Detect which cell encompasses the target text, then output its (x, y) center coordinate. 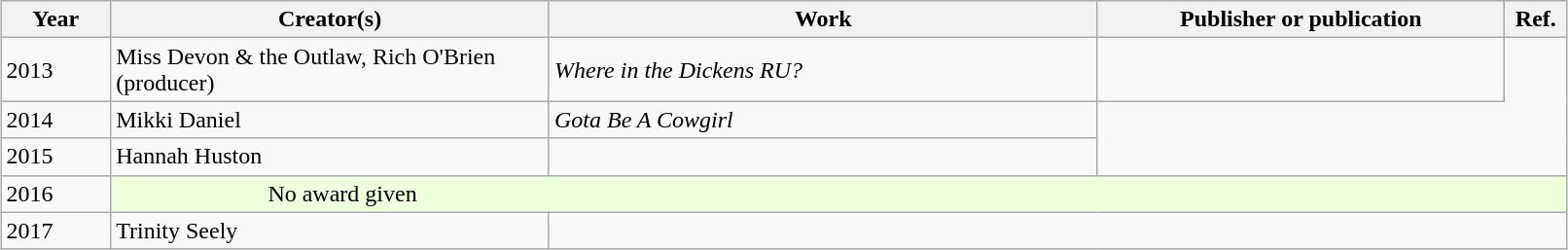
Mikki Daniel (331, 120)
Ref. (1536, 19)
2013 (56, 70)
Hannah Huston (331, 157)
Gota Be A Cowgirl (823, 120)
Trinity Seely (331, 231)
Year (56, 19)
2015 (56, 157)
No award given (838, 194)
2014 (56, 120)
2016 (56, 194)
Where in the Dickens RU? (823, 70)
2017 (56, 231)
Miss Devon & the Outlaw, Rich O'Brien (producer) (331, 70)
Work (823, 19)
Publisher or publication (1301, 19)
Creator(s) (331, 19)
